Extract the (X, Y) coordinate from the center of the cell holding the provided text.  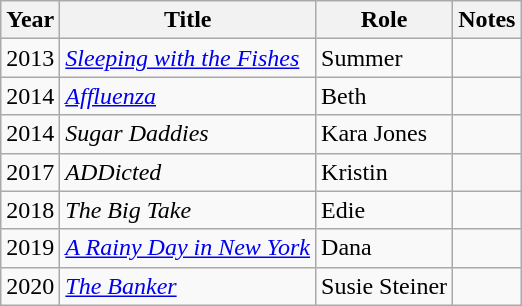
Affluenza (188, 96)
Summer (384, 58)
The Big Take (188, 210)
Sleeping with the Fishes (188, 58)
2019 (30, 248)
2018 (30, 210)
Edie (384, 210)
Kristin (384, 172)
Notes (487, 20)
Dana (384, 248)
Kara Jones (384, 134)
Year (30, 20)
The Banker (188, 286)
A Rainy Day in New York (188, 248)
Title (188, 20)
2013 (30, 58)
2017 (30, 172)
Beth (384, 96)
ADDicted (188, 172)
Role (384, 20)
2020 (30, 286)
Sugar Daddies (188, 134)
Susie Steiner (384, 286)
